Identify which cell holds the provided text, then report its (x, y) central coordinate. 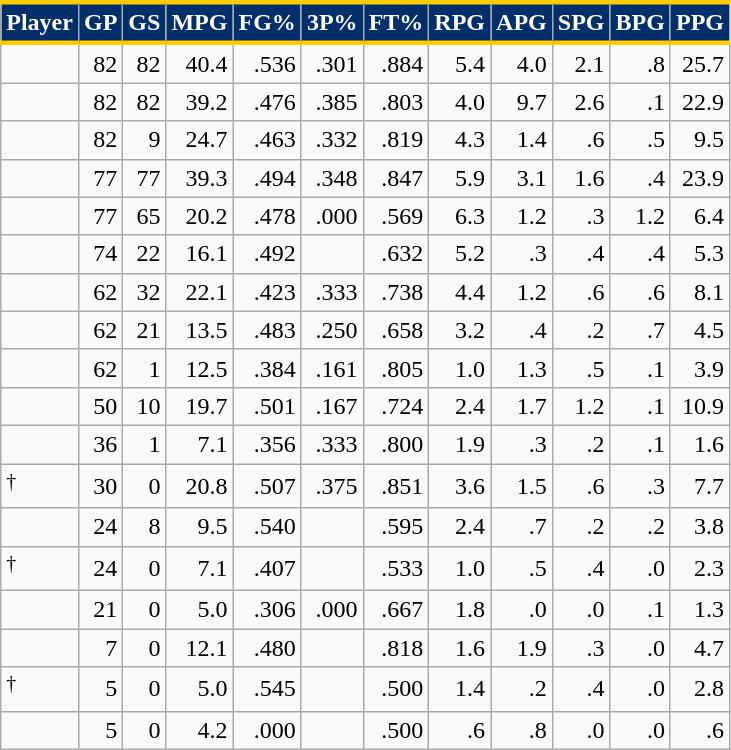
36 (100, 444)
.423 (267, 292)
22 (144, 254)
GS (144, 22)
.250 (332, 330)
.480 (267, 648)
20.2 (200, 216)
8.1 (700, 292)
24.7 (200, 140)
.348 (332, 178)
.724 (396, 406)
1.8 (460, 610)
.492 (267, 254)
5.9 (460, 178)
20.8 (200, 486)
65 (144, 216)
1.5 (522, 486)
9 (144, 140)
.494 (267, 178)
3.1 (522, 178)
.507 (267, 486)
3P% (332, 22)
3.8 (700, 527)
7.7 (700, 486)
12.5 (200, 368)
22.9 (700, 102)
4.3 (460, 140)
.384 (267, 368)
30 (100, 486)
3.9 (700, 368)
7 (100, 648)
.818 (396, 648)
.478 (267, 216)
39.3 (200, 178)
.632 (396, 254)
3.2 (460, 330)
FT% (396, 22)
.483 (267, 330)
.356 (267, 444)
MPG (200, 22)
.161 (332, 368)
50 (100, 406)
.667 (396, 610)
.476 (267, 102)
BPG (640, 22)
.501 (267, 406)
.658 (396, 330)
.536 (267, 63)
Player (40, 22)
.407 (267, 568)
.738 (396, 292)
FG% (267, 22)
4.2 (200, 730)
23.9 (700, 178)
32 (144, 292)
.540 (267, 527)
19.7 (200, 406)
22.1 (200, 292)
10.9 (700, 406)
GP (100, 22)
.569 (396, 216)
.332 (332, 140)
1.7 (522, 406)
SPG (581, 22)
.851 (396, 486)
RPG (460, 22)
.803 (396, 102)
2.8 (700, 690)
.884 (396, 63)
.595 (396, 527)
.306 (267, 610)
9.7 (522, 102)
74 (100, 254)
8 (144, 527)
.819 (396, 140)
5.4 (460, 63)
.805 (396, 368)
6.4 (700, 216)
16.1 (200, 254)
2.3 (700, 568)
4.4 (460, 292)
39.2 (200, 102)
.800 (396, 444)
.375 (332, 486)
.385 (332, 102)
40.4 (200, 63)
.533 (396, 568)
10 (144, 406)
2.6 (581, 102)
.847 (396, 178)
PPG (700, 22)
.545 (267, 690)
APG (522, 22)
.301 (332, 63)
.463 (267, 140)
13.5 (200, 330)
.167 (332, 406)
2.1 (581, 63)
25.7 (700, 63)
5.3 (700, 254)
3.6 (460, 486)
6.3 (460, 216)
4.7 (700, 648)
5.2 (460, 254)
12.1 (200, 648)
4.5 (700, 330)
